From the cell containing the given text, extract its center point as (X, Y) coordinate. 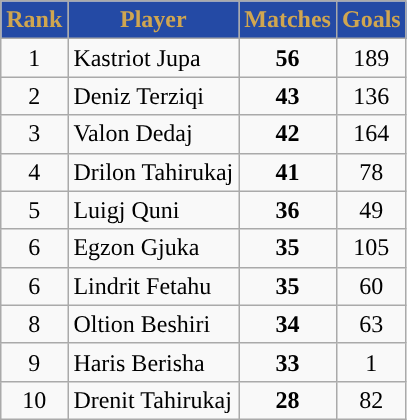
164 (371, 134)
60 (371, 286)
Valon Dedaj (154, 134)
41 (288, 172)
Lindrit Fetahu (154, 286)
9 (34, 362)
Matches (288, 20)
4 (34, 172)
Rank (34, 20)
56 (288, 58)
33 (288, 362)
10 (34, 400)
82 (371, 400)
Egzon Gjuka (154, 248)
Luigj Quni (154, 210)
Oltion Beshiri (154, 324)
49 (371, 210)
36 (288, 210)
2 (34, 96)
78 (371, 172)
Player (154, 20)
Kastriot Jupa (154, 58)
Deniz Terziqi (154, 96)
Goals (371, 20)
34 (288, 324)
28 (288, 400)
42 (288, 134)
Drilon Tahirukaj (154, 172)
105 (371, 248)
43 (288, 96)
Drenit Tahirukaj (154, 400)
189 (371, 58)
136 (371, 96)
5 (34, 210)
Haris Berisha (154, 362)
8 (34, 324)
3 (34, 134)
63 (371, 324)
